Provide the (X, Y) coordinate of the cell's center where the given text is located.  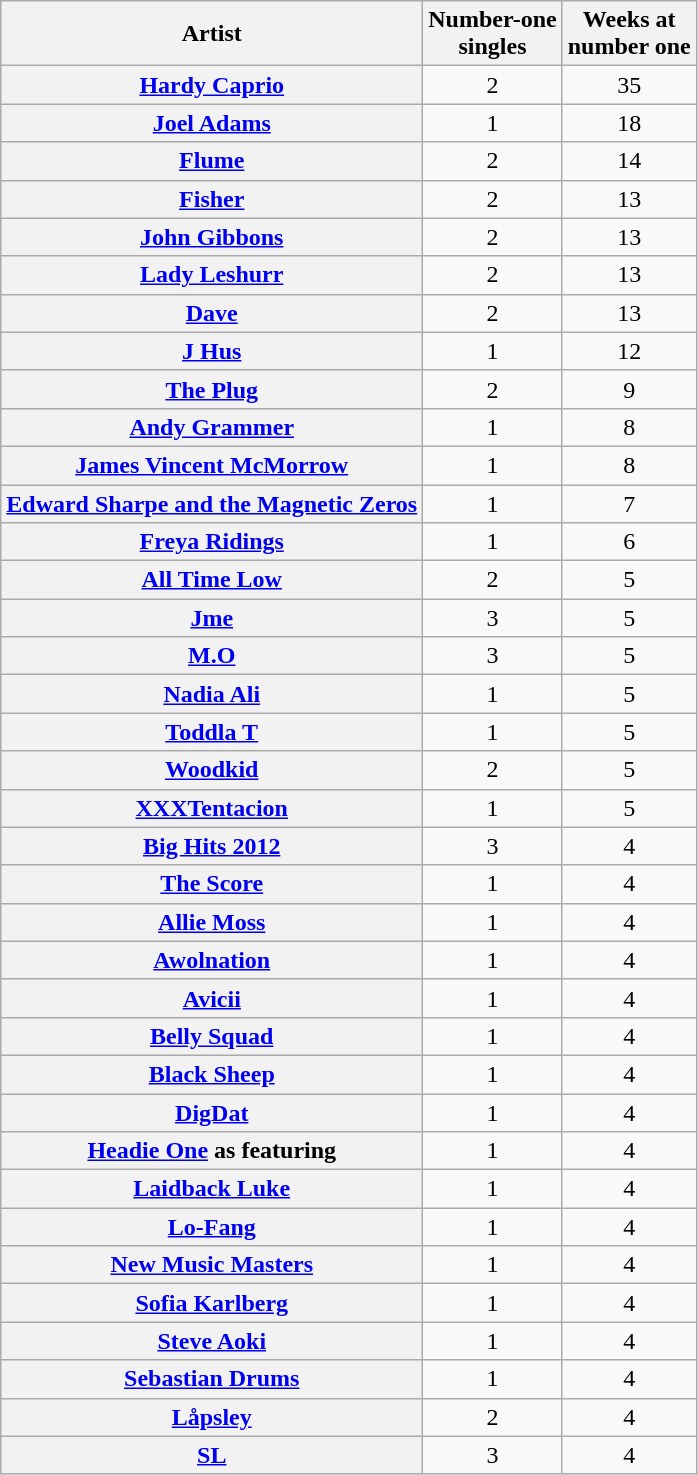
Jme (212, 618)
Belly Squad (212, 1036)
Flume (212, 161)
Fisher (212, 199)
Headie One as featuring (212, 1151)
Dave (212, 313)
Number-onesingles (493, 34)
7 (629, 503)
M.O (212, 656)
Sofia Karlberg (212, 1303)
Artist (212, 34)
James Vincent McMorrow (212, 465)
XXXTentacion (212, 808)
Andy Grammer (212, 427)
Joel Adams (212, 123)
J Hus (212, 351)
DigDat (212, 1113)
The Score (212, 884)
Toddla T (212, 732)
John Gibbons (212, 237)
Awolnation (212, 960)
Big Hits 2012 (212, 846)
Freya Ridings (212, 542)
SL (212, 1455)
Black Sheep (212, 1074)
The Plug (212, 389)
Nadia Ali (212, 694)
14 (629, 161)
Allie Moss (212, 922)
12 (629, 351)
Lo-Fang (212, 1227)
Låpsley (212, 1417)
35 (629, 85)
6 (629, 542)
Laidback Luke (212, 1189)
New Music Masters (212, 1265)
18 (629, 123)
Weeks atnumber one (629, 34)
9 (629, 389)
Avicii (212, 998)
Steve Aoki (212, 1341)
Woodkid (212, 770)
Edward Sharpe and the Magnetic Zeros (212, 503)
Lady Leshurr (212, 275)
Sebastian Drums (212, 1379)
All Time Low (212, 580)
Hardy Caprio (212, 85)
